Locate the cell with the specified text and output its (x, y) center coordinate. 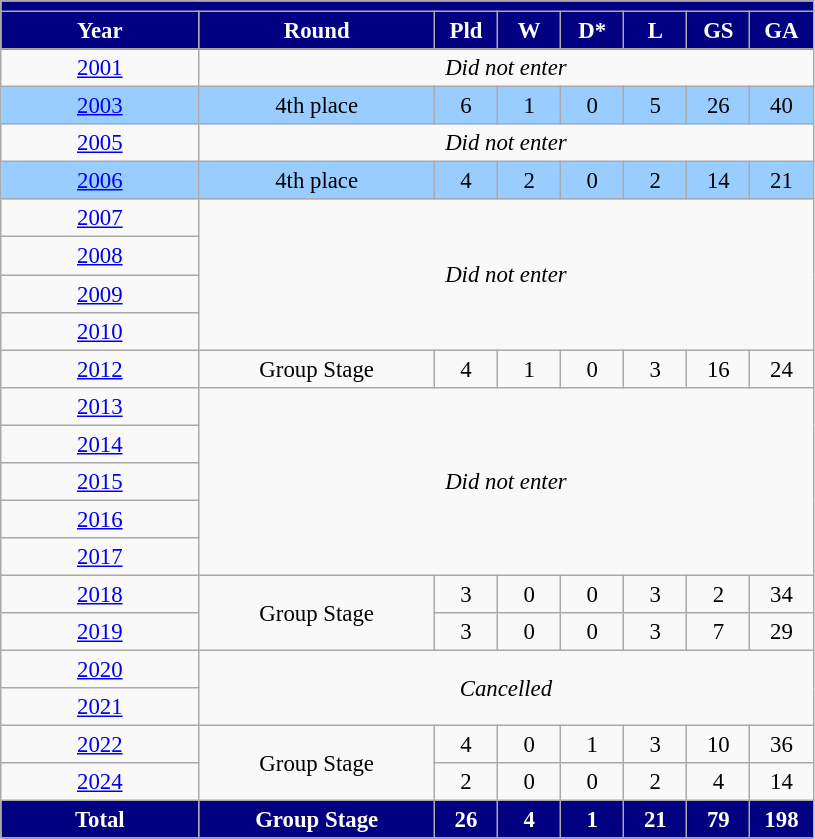
2022 (100, 745)
2024 (100, 782)
2007 (100, 219)
2010 (100, 331)
2020 (100, 670)
2009 (100, 294)
2005 (100, 143)
Year (100, 31)
L (656, 31)
D* (592, 31)
6 (466, 106)
2008 (100, 256)
16 (718, 369)
GS (718, 31)
2012 (100, 369)
29 (782, 632)
2014 (100, 444)
Pld (466, 31)
W (530, 31)
2016 (100, 519)
GA (782, 31)
2018 (100, 594)
10 (718, 745)
2006 (100, 181)
Cancelled (506, 688)
36 (782, 745)
2015 (100, 482)
2017 (100, 557)
2021 (100, 707)
2003 (100, 106)
40 (782, 106)
34 (782, 594)
Total (100, 820)
198 (782, 820)
2001 (100, 68)
79 (718, 820)
Round (317, 31)
5 (656, 106)
7 (718, 632)
2019 (100, 632)
24 (782, 369)
2013 (100, 406)
